Identify which cell holds the provided text, then report its (x, y) central coordinate. 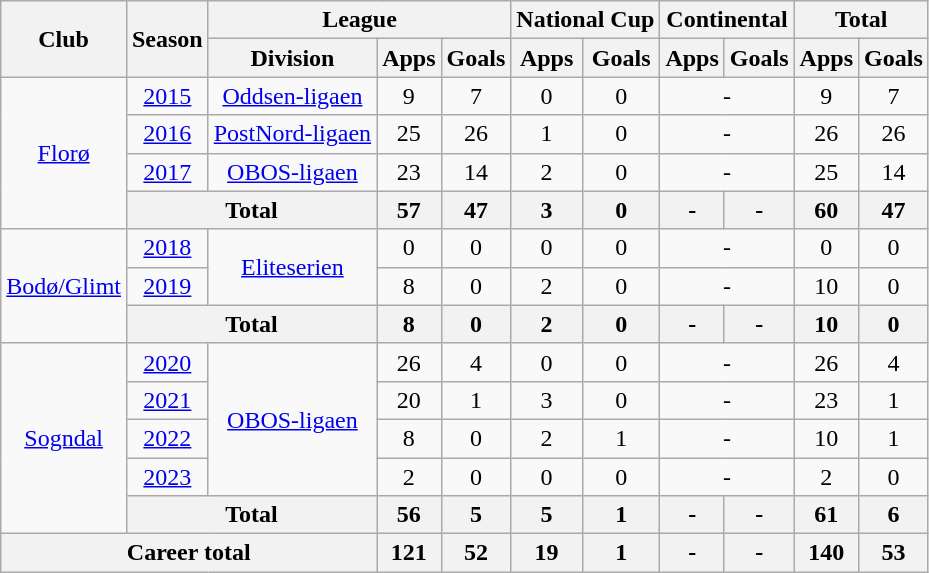
56 (409, 515)
2017 (167, 172)
2022 (167, 438)
Bodø/Glimt (64, 286)
61 (826, 515)
6 (894, 515)
Sogndal (64, 438)
20 (409, 400)
53 (894, 553)
Division (292, 58)
2018 (167, 248)
2023 (167, 477)
Season (167, 39)
Club (64, 39)
60 (826, 210)
2015 (167, 96)
Oddsen-ligaen (292, 96)
19 (547, 553)
2019 (167, 286)
57 (409, 210)
Continental (727, 20)
121 (409, 553)
National Cup (586, 20)
2016 (167, 134)
2021 (167, 400)
League (360, 20)
52 (476, 553)
140 (826, 553)
2020 (167, 362)
Career total (189, 553)
Florø (64, 153)
PostNord-ligaen (292, 134)
Eliteserien (292, 267)
